Identify which cell holds the provided text, then report its [X, Y] central coordinate. 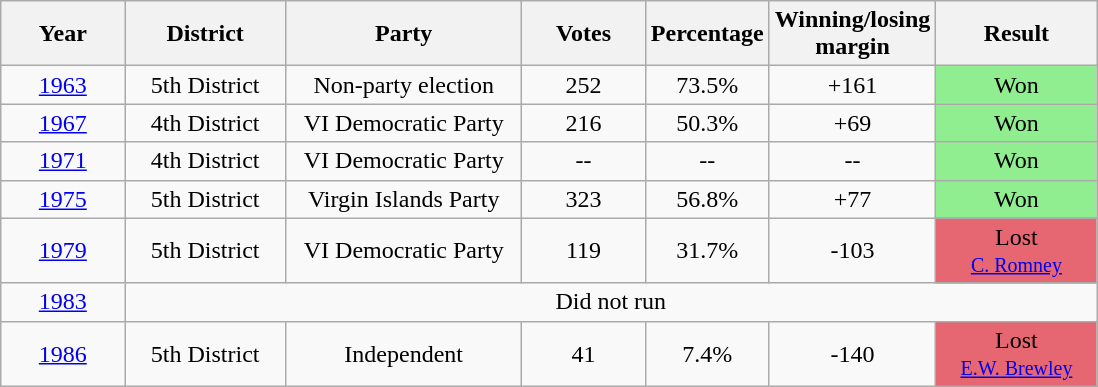
73.5% [707, 85]
1971 [63, 161]
323 [584, 199]
+77 [852, 199]
Virgin Islands Party [404, 199]
Party [404, 34]
+69 [852, 123]
LostC. Romney [1016, 250]
1983 [63, 302]
+161 [852, 85]
50.3% [707, 123]
1963 [63, 85]
Non-party election [404, 85]
119 [584, 250]
7.4% [707, 354]
252 [584, 85]
Result [1016, 34]
1986 [63, 354]
1979 [63, 250]
District [206, 34]
Independent [404, 354]
LostE.W. Brewley [1016, 354]
-140 [852, 354]
216 [584, 123]
Year [63, 34]
1967 [63, 123]
41 [584, 354]
Votes [584, 34]
56.8% [707, 199]
Percentage [707, 34]
-103 [852, 250]
31.7% [707, 250]
Did not run [611, 302]
1975 [63, 199]
Winning/losing margin [852, 34]
